Determine the [X, Y] coordinate at the center of the cell enclosing the given text.  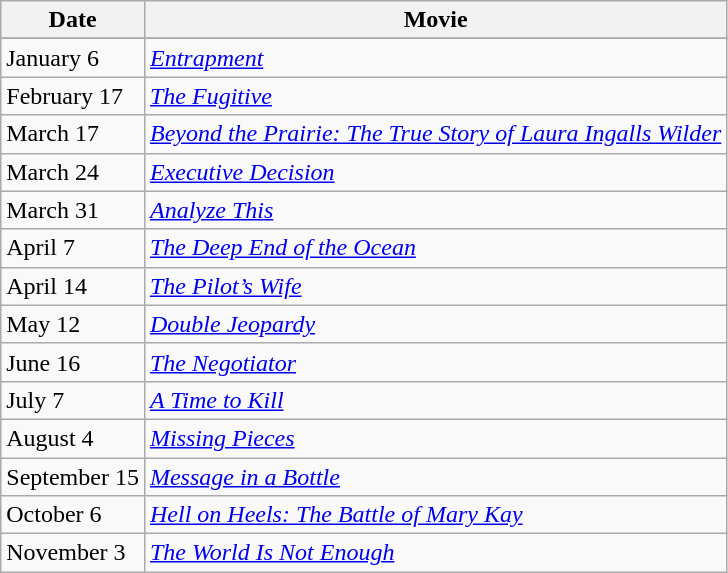
The World Is Not Enough [435, 553]
Executive Decision [435, 172]
April 7 [73, 248]
November 3 [73, 553]
Message in a Bottle [435, 477]
Movie [435, 20]
Analyze This [435, 210]
July 7 [73, 400]
Entrapment [435, 58]
March 17 [73, 134]
The Negotiator [435, 362]
March 31 [73, 210]
March 24 [73, 172]
June 16 [73, 362]
October 6 [73, 515]
Missing Pieces [435, 438]
September 15 [73, 477]
April 14 [73, 286]
February 17 [73, 96]
Date [73, 20]
A Time to Kill [435, 400]
The Pilot’s Wife [435, 286]
January 6 [73, 58]
Double Jeopardy [435, 324]
May 12 [73, 324]
Beyond the Prairie: The True Story of Laura Ingalls Wilder [435, 134]
Hell on Heels: The Battle of Mary Kay [435, 515]
The Deep End of the Ocean [435, 248]
The Fugitive [435, 96]
August 4 [73, 438]
